Return (x, y) of the center of cell containing provided text 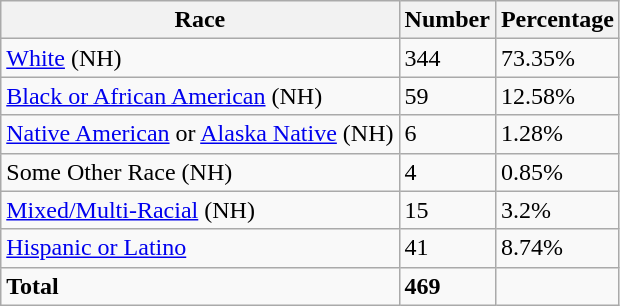
Some Other Race (NH) (200, 172)
6 (447, 134)
Mixed/Multi-Racial (NH) (200, 210)
Hispanic or Latino (200, 248)
344 (447, 58)
0.85% (557, 172)
1.28% (557, 134)
Native American or Alaska Native (NH) (200, 134)
8.74% (557, 248)
Total (200, 286)
73.35% (557, 58)
469 (447, 286)
59 (447, 96)
White (NH) (200, 58)
12.58% (557, 96)
Black or African American (NH) (200, 96)
Number (447, 20)
4 (447, 172)
Percentage (557, 20)
41 (447, 248)
3.2% (557, 210)
Race (200, 20)
15 (447, 210)
